Determine the (x, y) coordinate at the center of the cell enclosing the given text.  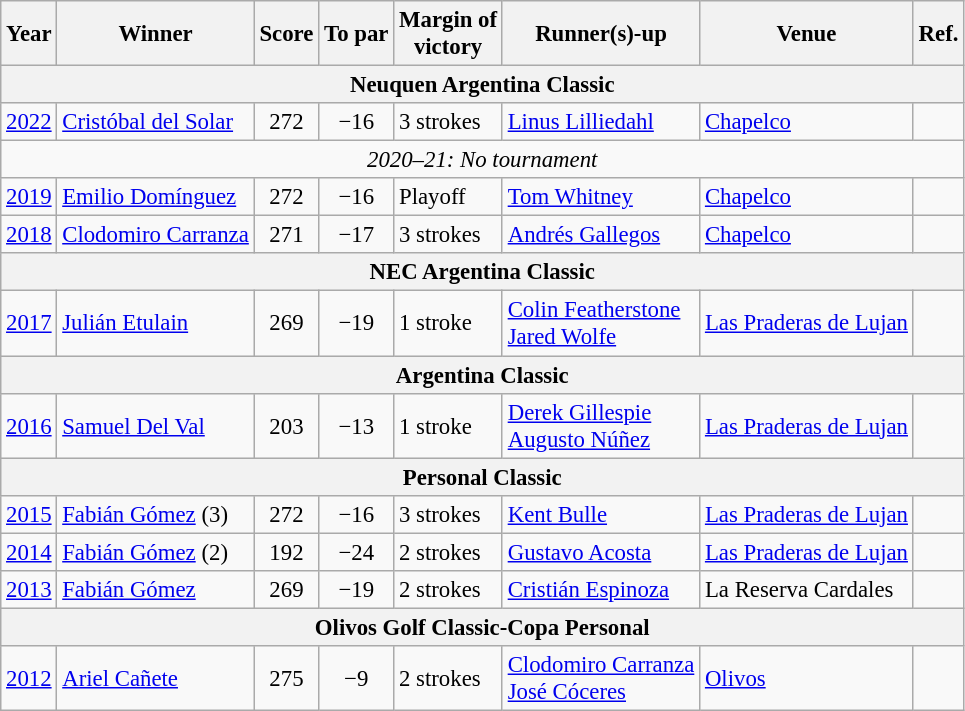
Kent Bulle (600, 514)
Colin Featherstone Jared Wolfe (600, 324)
Linus Lilliedahl (600, 122)
−17 (356, 235)
271 (286, 235)
Ref. (938, 34)
NEC Argentina Classic (482, 273)
To par (356, 34)
2016 (29, 426)
Fabián Gómez (156, 590)
2014 (29, 552)
Ariel Cañete (156, 678)
Venue (807, 34)
Argentina Classic (482, 375)
2017 (29, 324)
Fabián Gómez (2) (156, 552)
La Reserva Cardales (807, 590)
Playoff (448, 197)
Fabián Gómez (3) (156, 514)
Cristóbal del Solar (156, 122)
Olivos Golf Classic-Copa Personal (482, 627)
Derek Gillespie Augusto Núñez (600, 426)
2022 (29, 122)
192 (286, 552)
275 (286, 678)
Cristián Espinoza (600, 590)
2015 (29, 514)
Runner(s)-up (600, 34)
Winner (156, 34)
Olivos (807, 678)
203 (286, 426)
Clodomiro Carranza José Cóceres (600, 678)
Year (29, 34)
2019 (29, 197)
2013 (29, 590)
Samuel Del Val (156, 426)
−9 (356, 678)
Tom Whitney (600, 197)
Gustavo Acosta (600, 552)
2018 (29, 235)
Clodomiro Carranza (156, 235)
Emilio Domínguez (156, 197)
Score (286, 34)
Andrés Gallegos (600, 235)
Neuquen Argentina Classic (482, 85)
Julián Etulain (156, 324)
−24 (356, 552)
2020–21: No tournament (482, 160)
2012 (29, 678)
−13 (356, 426)
Personal Classic (482, 477)
Margin ofvictory (448, 34)
